Provide the [x, y] coordinate of the cell's center where the given text is located.  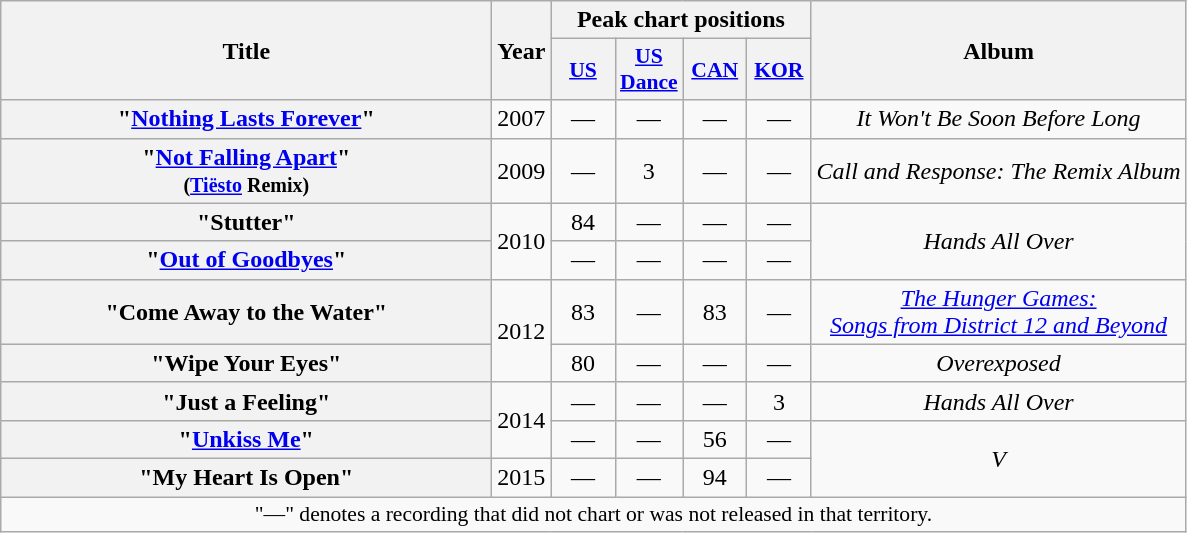
94 [715, 477]
80 [583, 363]
V [998, 458]
56 [715, 439]
Overexposed [998, 363]
Peak chart positions [681, 20]
"My Heart Is Open" [246, 477]
Album [998, 50]
2014 [522, 420]
CAN [715, 70]
"Out of Goodbyes" [246, 260]
Call and Response: The Remix Album [998, 170]
"Nothing Lasts Forever" [246, 119]
"—" denotes a recording that did not chart or was not released in that territory. [594, 514]
2009 [522, 170]
2010 [522, 241]
"Come Away to the Water" [246, 312]
2007 [522, 119]
"Not Falling Apart"(Tiësto Remix) [246, 170]
Year [522, 50]
"Just a Feeling" [246, 401]
2012 [522, 330]
2015 [522, 477]
"Wipe Your Eyes" [246, 363]
US [583, 70]
Title [246, 50]
KOR [779, 70]
The Hunger Games: Songs from District 12 and Beyond [998, 312]
"Stutter" [246, 222]
84 [583, 222]
It Won't Be Soon Before Long [998, 119]
USDance [649, 70]
"Unkiss Me" [246, 439]
